Extract the [X, Y] coordinate from the center of the cell holding the provided text.  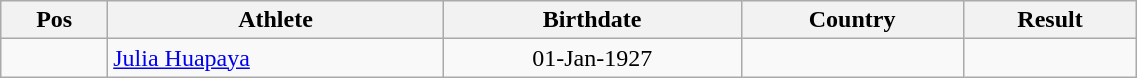
Athlete [276, 20]
Birthdate [592, 20]
Julia Huapaya [276, 58]
Result [1050, 20]
Country [852, 20]
Pos [54, 20]
01-Jan-1927 [592, 58]
